Search for the cell housing the specified text and yield its [x, y] center coordinate. 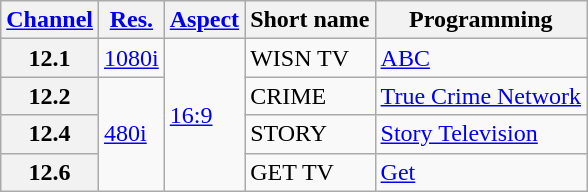
Get [481, 172]
Programming [481, 20]
1080i [132, 58]
CRIME [310, 96]
12.6 [50, 172]
Aspect [204, 20]
True Crime Network [481, 96]
Story Television [481, 134]
Res. [132, 20]
16:9 [204, 115]
GET TV [310, 172]
12.4 [50, 134]
Short name [310, 20]
ABC [481, 58]
12.1 [50, 58]
Channel [50, 20]
WISN TV [310, 58]
STORY [310, 134]
12.2 [50, 96]
480i [132, 134]
